Return (X, Y) of the center of cell containing provided text 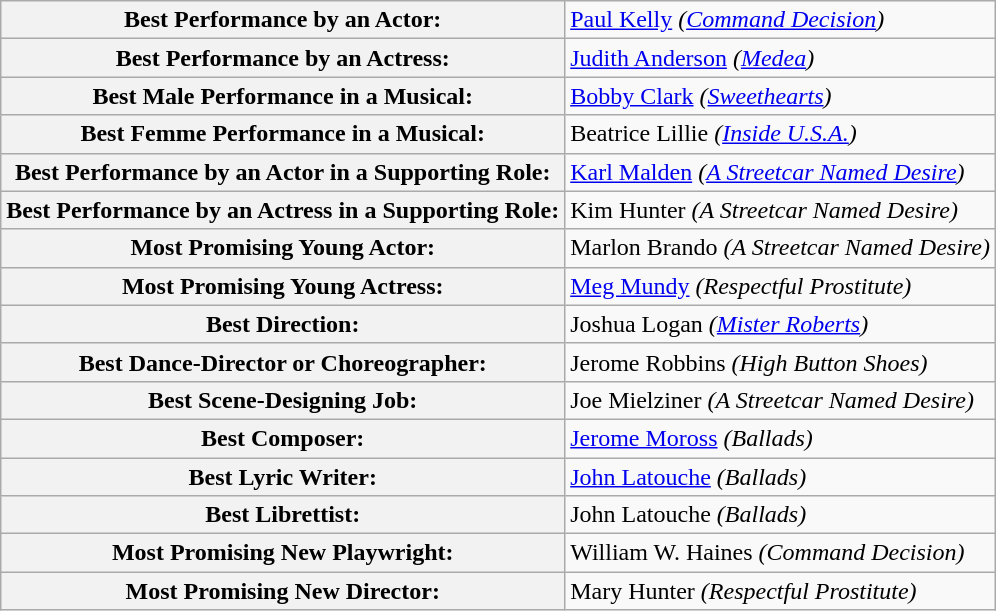
Joe Mielziner (A Streetcar Named Desire) (780, 400)
Best Scene-Designing Job: (283, 400)
Joshua Logan (Mister Roberts) (780, 324)
Judith Anderson (Medea) (780, 58)
Most Promising New Director: (283, 591)
Best Performance by an Actor in a Supporting Role: (283, 172)
Kim Hunter (A Streetcar Named Desire) (780, 210)
Paul Kelly (Command Decision) (780, 20)
Most Promising New Playwright: (283, 553)
Most Promising Young Actress: (283, 286)
Best Composer: (283, 438)
Best Male Performance in a Musical: (283, 96)
Meg Mundy (Respectful Prostitute) (780, 286)
Best Lyric Writer: (283, 477)
Jerome Robbins (High Button Shoes) (780, 362)
Bobby Clark (Sweethearts) (780, 96)
Marlon Brando (A Streetcar Named Desire) (780, 248)
Mary Hunter (Respectful Prostitute) (780, 591)
Best Performance by an Actress in a Supporting Role: (283, 210)
Karl Malden (A Streetcar Named Desire) (780, 172)
Most Promising Young Actor: (283, 248)
Best Performance by an Actress: (283, 58)
Best Dance-Director or Choreographer: (283, 362)
Beatrice Lillie (Inside U.S.A.) (780, 134)
Best Performance by an Actor: (283, 20)
Jerome Moross (Ballads) (780, 438)
William W. Haines (Command Decision) (780, 553)
Best Femme Performance in a Musical: (283, 134)
Best Direction: (283, 324)
Best Librettist: (283, 515)
